Capture the cell that displays the provided text and extract its [X, Y] central coordinate. 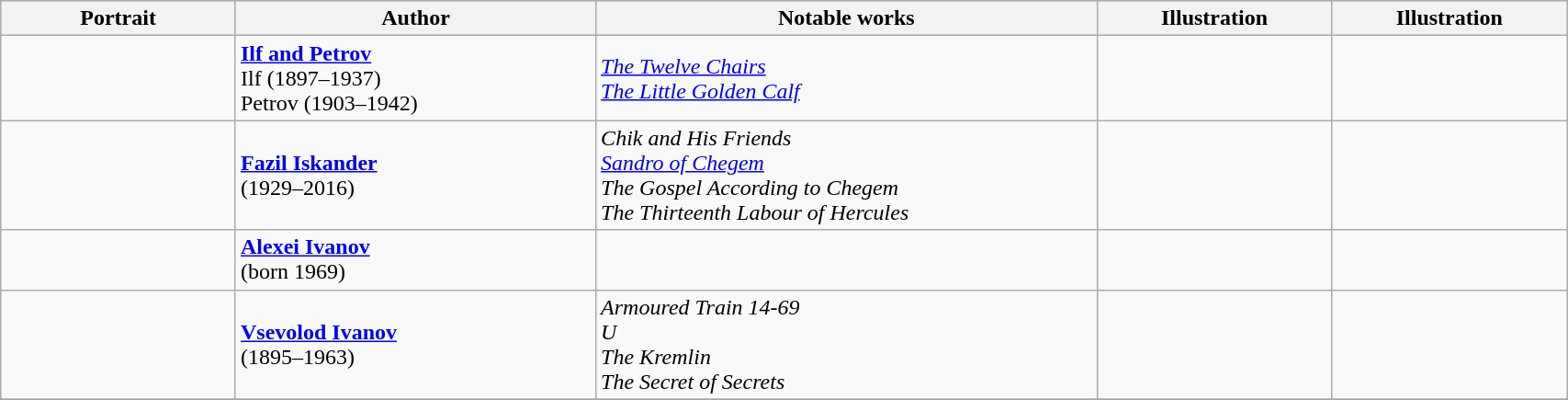
Fazil Iskander(1929–2016) [415, 175]
Vsevolod Ivanov(1895–1963) [415, 344]
Ilf and PetrovIlf (1897–1937)Petrov (1903–1942) [415, 78]
Notable works [847, 18]
Chik and His FriendsSandro of ChegemThe Gospel According to ChegemThe Thirteenth Labour of Hercules [847, 175]
Portrait [118, 18]
Alexei Ivanov(born 1969) [415, 259]
Armoured Train 14-69UThe KremlinThe Secret of Secrets [847, 344]
Author [415, 18]
The Twelve ChairsThe Little Golden Calf [847, 78]
